From the cell containing the given text, extract its center point as (X, Y) coordinate. 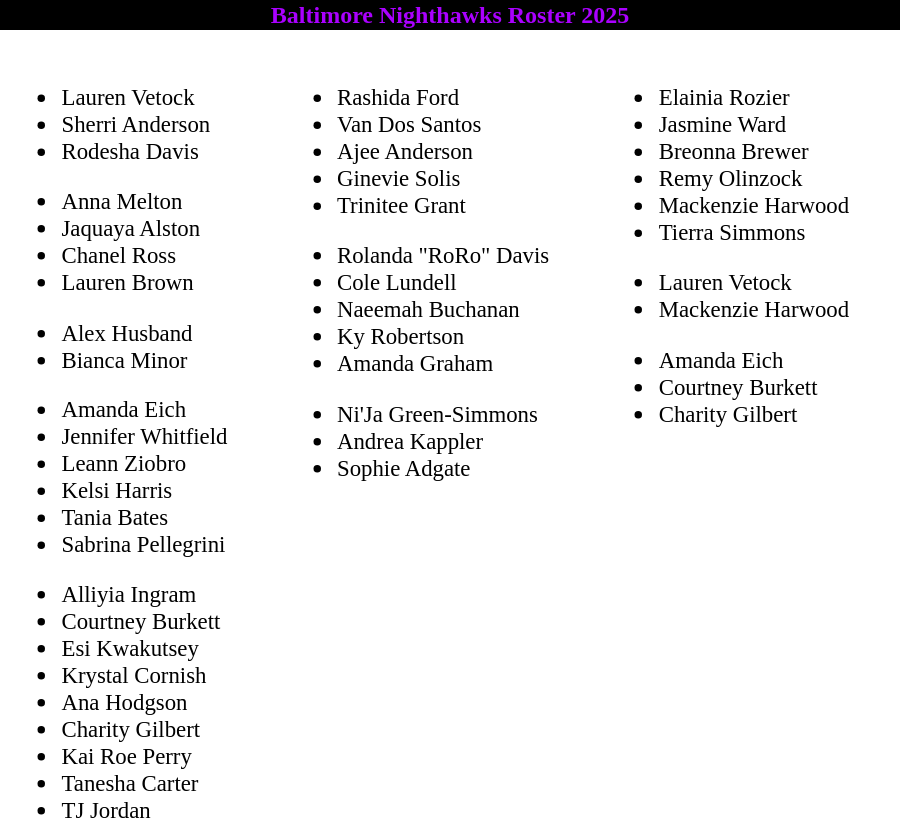
Baltimore Nighthawks Roster 2025 (450, 15)
